Provide the (X, Y) coordinate of the cell's center where the given text is located.  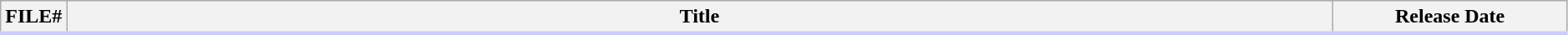
FILE# (33, 17)
Release Date (1450, 17)
Title (700, 17)
